Scan for the cell matching the given text and deliver its (x, y) coordinate at center. 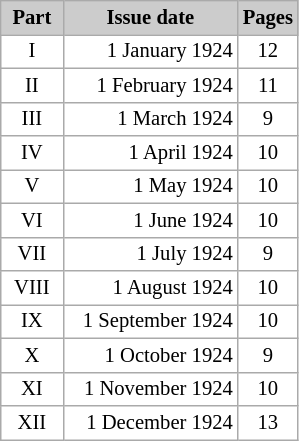
X (32, 355)
1 December 1924 (150, 423)
1 August 1924 (150, 287)
XII (32, 423)
IV (32, 153)
VI (32, 220)
III (32, 119)
1 October 1924 (150, 355)
1 April 1924 (150, 153)
IX (32, 321)
VII (32, 254)
1 May 1924 (150, 186)
XI (32, 389)
1 January 1924 (150, 51)
1 November 1924 (150, 389)
I (32, 51)
1 March 1924 (150, 119)
VIII (32, 287)
V (32, 186)
11 (268, 85)
1 February 1924 (150, 85)
1 July 1924 (150, 254)
1 June 1924 (150, 220)
Part (32, 17)
1 September 1924 (150, 321)
12 (268, 51)
13 (268, 423)
II (32, 85)
Issue date (150, 17)
Pages (268, 17)
